Pinpoint the cell where the given text exists, returning its [x, y] midpoint coordinate. 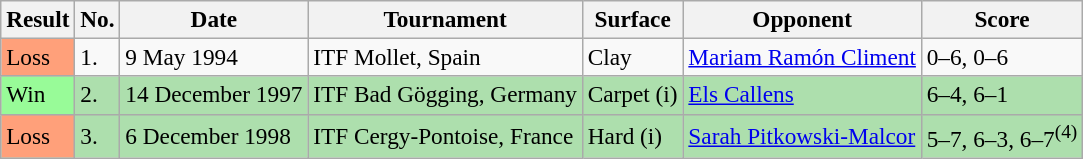
No. [98, 19]
Hard (i) [632, 136]
ITF Cergy-Pontoise, France [446, 136]
6 December 1998 [214, 136]
3. [98, 136]
Sarah Pitkowski-Malcor [802, 136]
14 December 1997 [214, 95]
Score [1002, 19]
5–7, 6–3, 6–7(4) [1002, 136]
Tournament [446, 19]
Surface [632, 19]
Mariam Ramón Climent [802, 57]
ITF Bad Gögging, Germany [446, 95]
9 May 1994 [214, 57]
Opponent [802, 19]
Clay [632, 57]
Els Callens [802, 95]
Result [38, 19]
ITF Mollet, Spain [446, 57]
Date [214, 19]
0–6, 0–6 [1002, 57]
6–4, 6–1 [1002, 95]
Carpet (i) [632, 95]
2. [98, 95]
Win [38, 95]
1. [98, 57]
